Identify which cell holds the provided text, then report its (x, y) central coordinate. 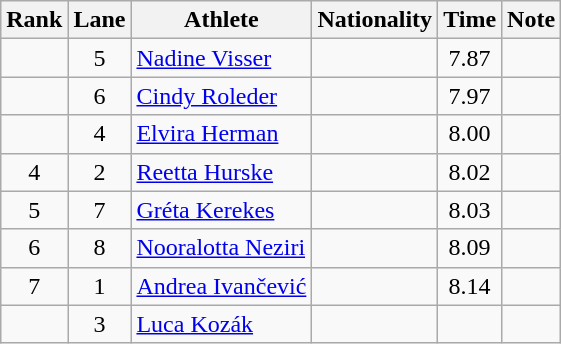
8.02 (470, 172)
8.09 (470, 248)
Lane (100, 20)
8 (100, 248)
8.03 (470, 210)
Rank (34, 20)
Time (470, 20)
2 (100, 172)
Nooralotta Neziri (222, 248)
8.00 (470, 134)
1 (100, 286)
Note (532, 20)
8.14 (470, 286)
Nadine Visser (222, 58)
Cindy Roleder (222, 96)
Andrea Ivančević (222, 286)
Nationality (375, 20)
Luca Kozák (222, 324)
Reetta Hurske (222, 172)
Gréta Kerekes (222, 210)
Athlete (222, 20)
7.97 (470, 96)
7.87 (470, 58)
Elvira Herman (222, 134)
3 (100, 324)
